Detect which cell encompasses the target text, then output its (X, Y) center coordinate. 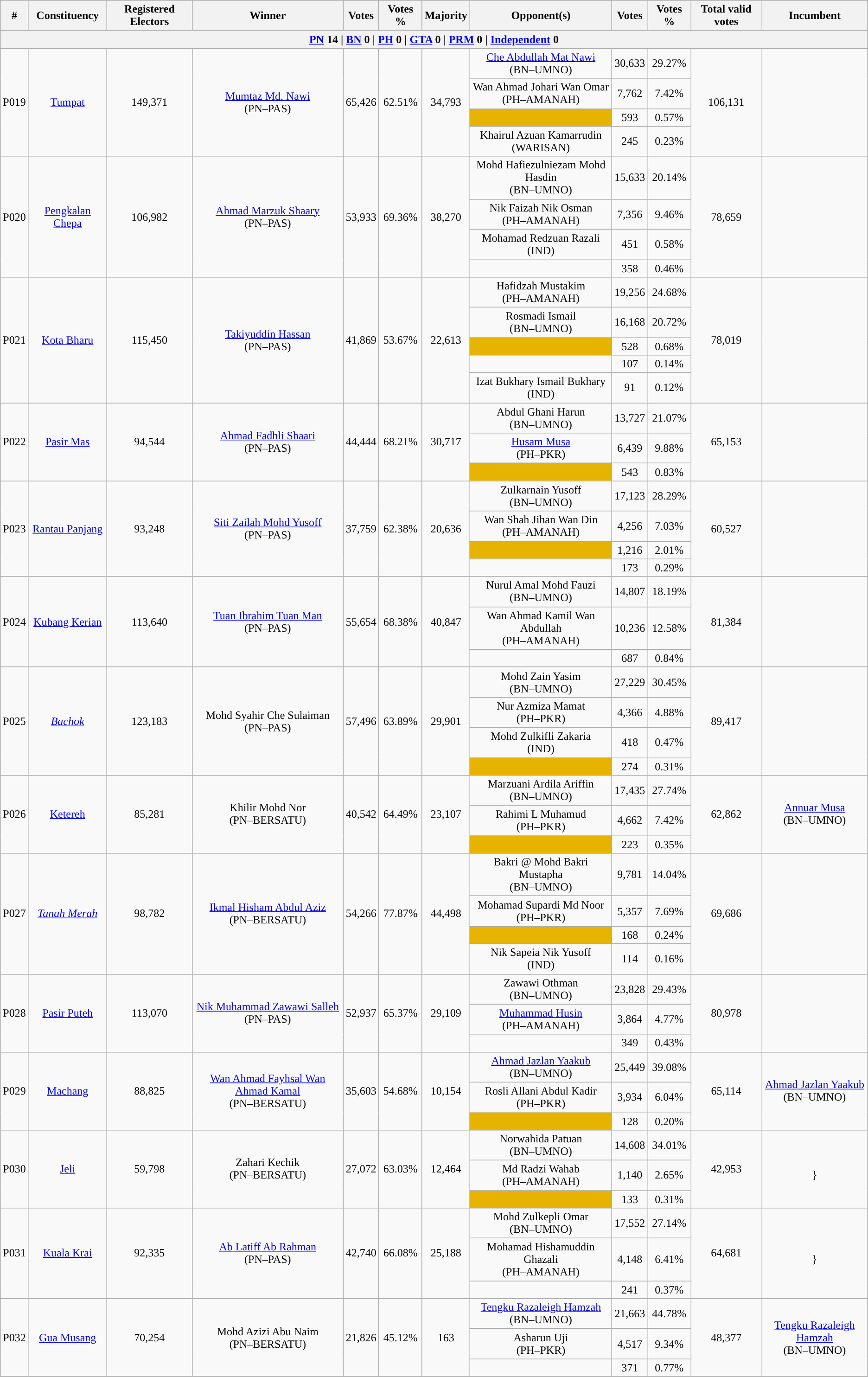
Kuala Krai (68, 1253)
39.08% (670, 1067)
113,070 (149, 1013)
P028 (14, 1013)
1,216 (630, 550)
Mohd Azizi Abu Naim(PN–BERSATU) (268, 1338)
94,544 (149, 442)
P023 (14, 529)
543 (630, 472)
Ab Latiff Ab Rahman(PN–PAS) (268, 1253)
13,727 (630, 418)
Winner (268, 16)
Jeli (68, 1169)
Pengkalan Chepa (68, 217)
241 (630, 1290)
4.77% (670, 1019)
123,183 (149, 721)
27,229 (630, 682)
60,527 (726, 529)
Mohamad Hishamuddin Ghazali(PH–AMANAH) (541, 1260)
0.46% (670, 268)
Khilir Mohd Nor(PN–BERSATU) (268, 814)
Rosli Allani Abdul Kadir(PH–PKR) (541, 1097)
P019 (14, 102)
133 (630, 1199)
Nik Faizah Nik Osman(PH–AMANAH) (541, 214)
245 (630, 141)
Tuan Ibrahim Tuan Man(PN–PAS) (268, 621)
106,131 (726, 102)
34,793 (446, 102)
77.87% (401, 914)
Wan Ahmad Kamil Wan Abdullah(PH–AMANAH) (541, 628)
30,717 (446, 442)
Machang (68, 1091)
0.37% (670, 1290)
10,154 (446, 1091)
6.04% (670, 1097)
Rosmadi Ismail(BN–UMNO) (541, 322)
9,781 (630, 875)
4,366 (630, 712)
687 (630, 658)
418 (630, 742)
63.03% (401, 1169)
371 (630, 1368)
Wan Shah Jihan Wan Din(PH–AMANAH) (541, 526)
53,933 (361, 217)
Tumpat (68, 102)
Siti Zailah Mohd Yusoff(PN–PAS) (268, 529)
48,377 (726, 1338)
115,450 (149, 339)
Registered Electors (149, 16)
P031 (14, 1253)
30.45% (670, 682)
41,869 (361, 339)
62,862 (726, 814)
168 (630, 935)
53.67% (401, 339)
28.29% (670, 496)
59,798 (149, 1169)
P030 (14, 1169)
Tanah Merah (68, 914)
Hafidzah Mustakim(PH–AMANAH) (541, 292)
Marzuani Ardila Ariffin(BN–UMNO) (541, 790)
21,663 (630, 1313)
Ahmad Marzuk Shaary(PN–PAS) (268, 217)
69.36% (401, 217)
Wan Ahmad Fayhsal Wan Ahmad Kamal(PN–BERSATU) (268, 1091)
2.65% (670, 1175)
64.49% (401, 814)
P027 (14, 914)
451 (630, 244)
19,256 (630, 292)
54,266 (361, 914)
0.12% (670, 388)
Izat Bukhary Ismail Bukhary(IND) (541, 388)
54.68% (401, 1091)
80,978 (726, 1013)
Nur Azmiza Mamat(PH–PKR) (541, 712)
9.46% (670, 214)
9.88% (670, 448)
163 (446, 1338)
9.34% (670, 1344)
Md Radzi Wahab(PH–AMANAH) (541, 1175)
1,140 (630, 1175)
34.01% (670, 1145)
10,236 (630, 628)
Kubang Kerian (68, 621)
27.14% (670, 1223)
12,464 (446, 1169)
0.84% (670, 658)
Muhammad Husin(PH–AMANAH) (541, 1019)
6.41% (670, 1260)
Mohd Zulkifli Zakaria(IND) (541, 742)
274 (630, 767)
69,686 (726, 914)
17,552 (630, 1223)
106,982 (149, 217)
88,825 (149, 1091)
17,123 (630, 496)
Annuar Musa(BN–UMNO) (815, 814)
4,517 (630, 1344)
Ketereh (68, 814)
128 (630, 1121)
4,256 (630, 526)
20.14% (670, 178)
7.03% (670, 526)
21.07% (670, 418)
6,439 (630, 448)
Rahimi L Muhamud(PH–PKR) (541, 821)
5,357 (630, 911)
70,254 (149, 1338)
0.57% (670, 117)
65,153 (726, 442)
63.89% (401, 721)
349 (630, 1043)
2.01% (670, 550)
35,603 (361, 1091)
Norwahida Patuan(BN–UMNO) (541, 1145)
114 (630, 959)
Che Abdullah Mat Nawi(BN–UMNO) (541, 63)
81,384 (726, 621)
40,542 (361, 814)
40,847 (446, 621)
14,608 (630, 1145)
0.20% (670, 1121)
65,114 (726, 1091)
Khairul Azuan Kamarrudin(WARISAN) (541, 141)
0.16% (670, 959)
7,762 (630, 94)
14,807 (630, 592)
52,937 (361, 1013)
29.27% (670, 63)
Zawawi Othman(BN–UMNO) (541, 989)
Bachok (68, 721)
68.21% (401, 442)
223 (630, 845)
0.58% (670, 244)
62.38% (401, 529)
29,901 (446, 721)
16,168 (630, 322)
92,335 (149, 1253)
7,356 (630, 214)
Abdul Ghani Harun(BN–UMNO) (541, 418)
173 (630, 568)
Husam Musa(PH–PKR) (541, 448)
Majority (446, 16)
Ahmad Fadhli Shaari(PN–PAS) (268, 442)
Nik Sapeia Nik Yusoff(IND) (541, 959)
12.58% (670, 628)
0.29% (670, 568)
25,188 (446, 1253)
24.68% (670, 292)
57,496 (361, 721)
3,864 (630, 1019)
55,654 (361, 621)
0.77% (670, 1368)
Takiyuddin Hassan(PN–PAS) (268, 339)
P024 (14, 621)
0.43% (670, 1043)
20,636 (446, 529)
358 (630, 268)
25,449 (630, 1067)
23,107 (446, 814)
27,072 (361, 1169)
78,019 (726, 339)
22,613 (446, 339)
65,426 (361, 102)
15,633 (630, 178)
4,148 (630, 1260)
Nurul Amal Mohd Fauzi(BN–UMNO) (541, 592)
98,782 (149, 914)
528 (630, 346)
Wan Ahmad Johari Wan Omar(PH–AMANAH) (541, 94)
20.72% (670, 322)
0.68% (670, 346)
P029 (14, 1091)
Mohd Syahir Che Sulaiman(PN–PAS) (268, 721)
113,640 (149, 621)
P021 (14, 339)
44,444 (361, 442)
Nik Muhammad Zawawi Salleh(PN–PAS) (268, 1013)
4,662 (630, 821)
Mohd Zain Yasim(BN–UMNO) (541, 682)
4.88% (670, 712)
0.24% (670, 935)
85,281 (149, 814)
91 (630, 388)
42,740 (361, 1253)
Mohamad Redzuan Razali(IND) (541, 244)
P022 (14, 442)
P032 (14, 1338)
593 (630, 117)
78,659 (726, 217)
Zulkarnain Yusoff(BN–UMNO) (541, 496)
Ikmal Hisham Abdul Aziz(PN–BERSATU) (268, 914)
# (14, 16)
0.35% (670, 845)
30,633 (630, 63)
23,828 (630, 989)
Pasir Mas (68, 442)
Rantau Panjang (68, 529)
42,953 (726, 1169)
Total valid votes (726, 16)
17,435 (630, 790)
0.23% (670, 141)
0.14% (670, 364)
14.04% (670, 875)
Constituency (68, 16)
37,759 (361, 529)
21,826 (361, 1338)
45.12% (401, 1338)
Opponent(s) (541, 16)
PN 14 | BN 0 | PH 0 | GTA 0 | PRM 0 | Independent 0 (434, 39)
68.38% (401, 621)
62.51% (401, 102)
Asharun Uji(PH–PKR) (541, 1344)
44,498 (446, 914)
Incumbent (815, 16)
7.69% (670, 911)
27.74% (670, 790)
38,270 (446, 217)
P025 (14, 721)
29.43% (670, 989)
Mohd Zulkepli Omar(BN–UMNO) (541, 1223)
Pasir Puteh (68, 1013)
93,248 (149, 529)
Kota Bharu (68, 339)
0.83% (670, 472)
Zahari Kechik(PN–BERSATU) (268, 1169)
Gua Musang (68, 1338)
149,371 (149, 102)
29,109 (446, 1013)
P020 (14, 217)
64,681 (726, 1253)
P026 (14, 814)
44.78% (670, 1313)
89,417 (726, 721)
0.47% (670, 742)
Mohamad Supardi Md Noor(PH–PKR) (541, 911)
65.37% (401, 1013)
Bakri @ Mohd Bakri Mustapha(BN–UMNO) (541, 875)
107 (630, 364)
Mohd Hafiezulniezam Mohd Hasdin(BN–UMNO) (541, 178)
66.08% (401, 1253)
3,934 (630, 1097)
18.19% (670, 592)
Mumtaz Md. Nawi(PN–PAS) (268, 102)
